Extract the [x, y] coordinate from the center of the cell holding the provided text.  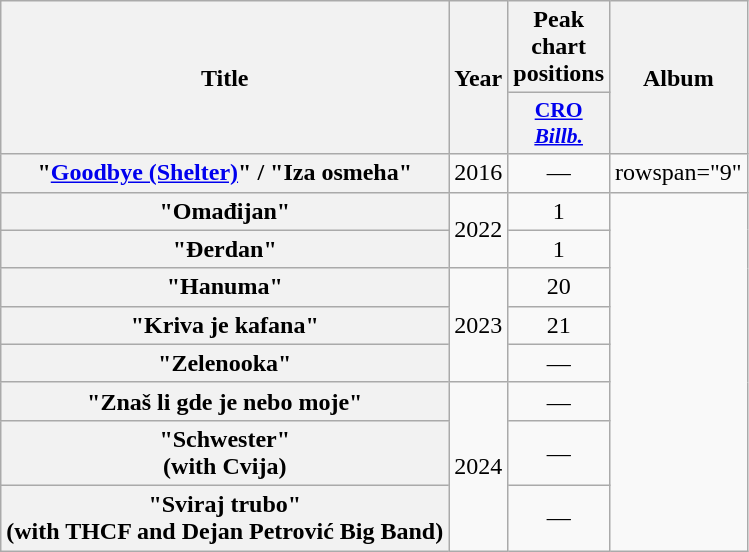
Title [225, 78]
"Sviraj trubo"(with THCF and Dejan Petrović Big Band) [225, 518]
"Kriva je kafana" [225, 325]
Peak chart positions [559, 47]
"Omađijan" [225, 211]
"Zelenooka" [225, 363]
"Goodbye (Shelter)" / "Iza osmeha" [225, 173]
"Hanuma" [225, 287]
Year [478, 78]
Album [679, 78]
"Đerdan" [225, 249]
"Schwester"(with Cvija) [225, 452]
2024 [478, 466]
2022 [478, 230]
"Znaš li gde je nebo moje" [225, 401]
2023 [478, 325]
rowspan="9" [679, 173]
20 [559, 287]
CROBillb. [559, 124]
21 [559, 325]
2016 [478, 173]
